Find where the given text appears and provide that cell's center as (X, Y) coordinate. 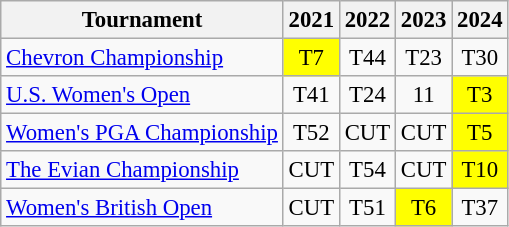
Chevron Championship (142, 58)
T10 (480, 170)
11 (424, 95)
2023 (424, 20)
T51 (367, 208)
T24 (367, 95)
T6 (424, 208)
Tournament (142, 20)
Women's PGA Championship (142, 133)
The Evian Championship (142, 170)
T37 (480, 208)
Women's British Open (142, 208)
2021 (311, 20)
T52 (311, 133)
U.S. Women's Open (142, 95)
T7 (311, 58)
T3 (480, 95)
2022 (367, 20)
2024 (480, 20)
T5 (480, 133)
T23 (424, 58)
T44 (367, 58)
T41 (311, 95)
T30 (480, 58)
T54 (367, 170)
